Return (X, Y) of the center of cell containing provided text 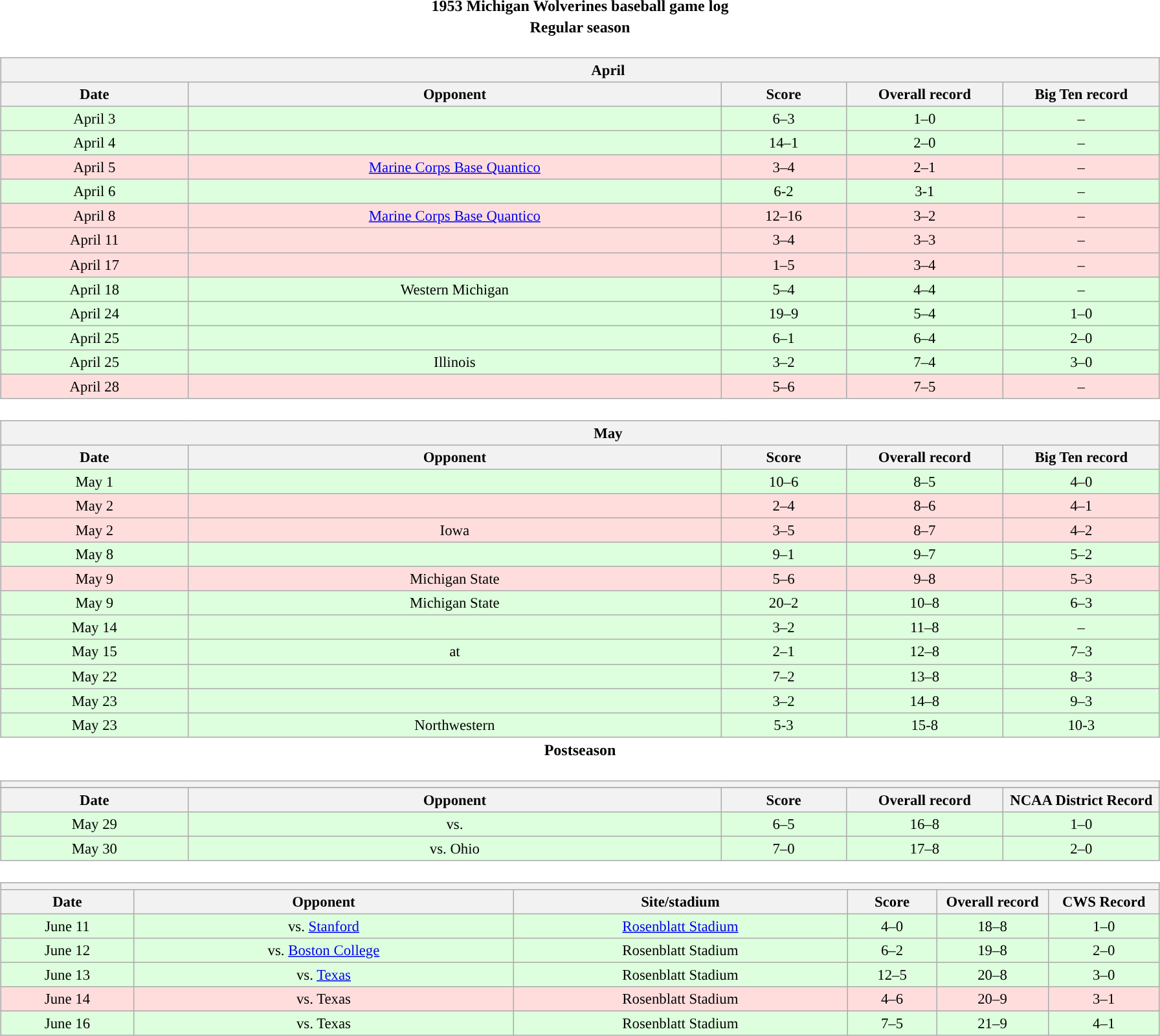
June 11 (67, 926)
7–0 (784, 848)
10-3 (1081, 725)
at (454, 652)
9–3 (1081, 701)
4–4 (924, 289)
11–8 (924, 628)
8–6 (924, 506)
5-3 (784, 725)
18–8 (992, 926)
21–9 (992, 1024)
May 14 (95, 628)
9–7 (924, 555)
April 11 (95, 240)
9–1 (784, 555)
12–8 (924, 652)
20–8 (992, 975)
3-1 (924, 192)
7–3 (1081, 652)
16–8 (924, 824)
3–5 (784, 530)
May 8 (95, 555)
4–6 (892, 999)
April 3 (95, 118)
20–9 (992, 999)
6–2 (892, 951)
May 15 (95, 652)
April 6 (95, 192)
14–1 (784, 143)
vs. Ohio (454, 848)
April 17 (95, 265)
10–6 (784, 481)
5–2 (1081, 555)
4–2 (1081, 530)
NCAA District Record (1081, 800)
April 8 (95, 216)
10–8 (924, 603)
April 5 (95, 168)
May 22 (95, 676)
7–2 (784, 676)
20–2 (784, 603)
14–8 (924, 701)
6–5 (784, 824)
8–3 (1081, 676)
19–8 (992, 951)
5–3 (1081, 579)
Illinois (454, 362)
6–1 (784, 338)
15-8 (924, 725)
1–5 (784, 265)
vs. Stanford (324, 926)
Northwestern (454, 725)
6-2 (784, 192)
May 1 (95, 481)
April 4 (95, 143)
April 18 (95, 289)
June 16 (67, 1024)
12–16 (784, 216)
9–8 (924, 579)
May (580, 433)
17–8 (924, 848)
19–9 (784, 313)
CWS Record (1104, 902)
12–5 (892, 975)
3–3 (924, 240)
Iowa (454, 530)
8–7 (924, 530)
June 12 (67, 951)
April 24 (95, 313)
vs. Boston College (324, 951)
6–4 (924, 338)
June 14 (67, 999)
7–4 (924, 362)
Site/stadium (681, 902)
June 13 (67, 975)
May 29 (95, 824)
8–5 (924, 481)
3–1 (1104, 999)
April 28 (95, 386)
Western Michigan (454, 289)
May 30 (95, 848)
vs. (454, 824)
13–8 (924, 676)
2–4 (784, 506)
April (580, 70)
